Detect which cell encompasses the target text, then output its [X, Y] center coordinate. 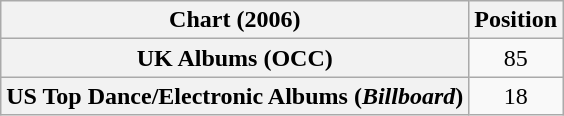
Position [516, 20]
85 [516, 58]
US Top Dance/Electronic Albums (Billboard) [235, 96]
Chart (2006) [235, 20]
UK Albums (OCC) [235, 58]
18 [516, 96]
